Scan for the cell matching the given text and deliver its (x, y) coordinate at center. 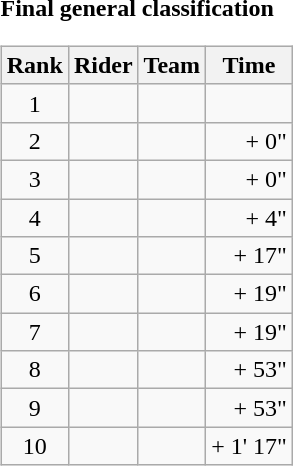
+ 1' 17" (250, 446)
3 (34, 179)
+ 4" (250, 217)
Rider (103, 65)
Time (250, 65)
10 (34, 446)
6 (34, 294)
4 (34, 217)
Team (172, 65)
9 (34, 408)
5 (34, 256)
Rank (34, 65)
1 (34, 103)
7 (34, 332)
2 (34, 141)
8 (34, 370)
+ 17" (250, 256)
